Return (x, y) of the center of cell containing provided text 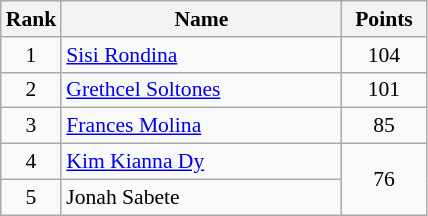
Name (201, 19)
Jonah Sabete (201, 197)
2 (32, 90)
Grethcel Soltones (201, 90)
1 (32, 55)
Kim Kianna Dy (201, 162)
104 (384, 55)
101 (384, 90)
76 (384, 180)
Points (384, 19)
5 (32, 197)
Sisi Rondina (201, 55)
Rank (32, 19)
3 (32, 126)
4 (32, 162)
85 (384, 126)
Frances Molina (201, 126)
